Identify which cell holds the provided text, then report its (x, y) central coordinate. 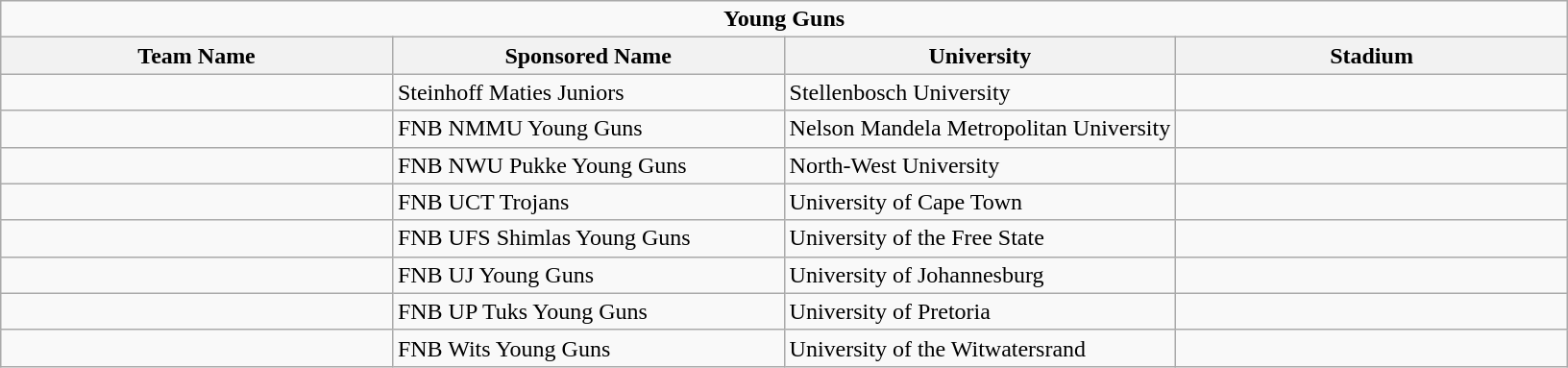
North-West University (980, 165)
Stadium (1372, 56)
FNB NWU Pukke Young Guns (588, 165)
FNB Wits Young Guns (588, 348)
Stellenbosch University (980, 92)
University (980, 56)
Team Name (197, 56)
FNB UJ Young Guns (588, 275)
Sponsored Name (588, 56)
Nelson Mandela Metropolitan University (980, 129)
Steinhoff Maties Juniors (588, 92)
University of Cape Town (980, 202)
FNB UFS Shimlas Young Guns (588, 238)
University of Pretoria (980, 311)
FNB NMMU Young Guns (588, 129)
University of the Witwatersrand (980, 348)
FNB UCT Trojans (588, 202)
University of Johannesburg (980, 275)
Young Guns (784, 19)
University of the Free State (980, 238)
FNB UP Tuks Young Guns (588, 311)
